For the text-containing cell, return its midpoint in [X, Y] coordinate format. 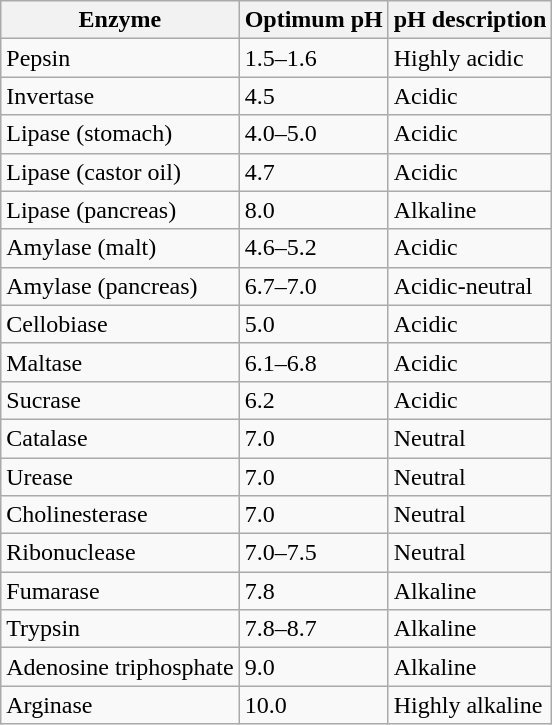
Amylase (pancreas) [120, 286]
Urease [120, 477]
Adenosine triphosphate [120, 667]
Enzyme [120, 20]
pH description [470, 20]
5.0 [314, 324]
4.0–5.0 [314, 134]
6.7–7.0 [314, 286]
Lipase (pancreas) [120, 210]
4.7 [314, 172]
Acidic-neutral [470, 286]
Invertase [120, 96]
9.0 [314, 667]
Lipase (castor oil) [120, 172]
Fumarase [120, 591]
Lipase (stomach) [120, 134]
Highly acidic [470, 58]
8.0 [314, 210]
6.2 [314, 400]
Optimum pH [314, 20]
Ribonuclease [120, 553]
4.6–5.2 [314, 248]
Arginase [120, 705]
Cellobiase [120, 324]
7.0–7.5 [314, 553]
1.5–1.6 [314, 58]
7.8–8.7 [314, 629]
Amylase (malt) [120, 248]
Pepsin [120, 58]
7.8 [314, 591]
Catalase [120, 438]
Cholinesterase [120, 515]
4.5 [314, 96]
Trypsin [120, 629]
10.0 [314, 705]
6.1–6.8 [314, 362]
Sucrase [120, 400]
Maltase [120, 362]
Highly alkaline [470, 705]
